Return (x, y) of the center of cell containing provided text 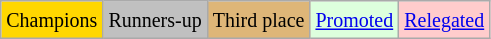
Relegated (444, 20)
Runners-up (155, 20)
Champions (52, 20)
Third place (258, 20)
Promoted (354, 20)
